Search for the cell housing the specified text and yield its (x, y) center coordinate. 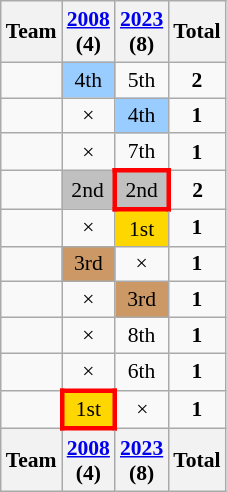
5th (142, 80)
7th (142, 152)
6th (142, 372)
8th (142, 336)
